Determine the [x, y] coordinate at the center of the cell enclosing the given text.  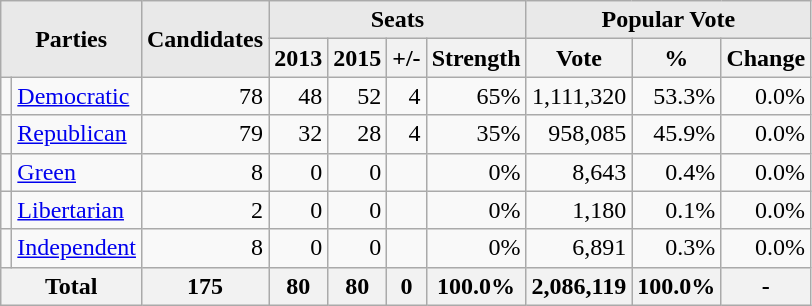
32 [298, 134]
1,180 [579, 210]
53.3% [676, 96]
Republican [77, 134]
35% [476, 134]
79 [204, 134]
Parties [72, 39]
0.4% [676, 172]
2015 [358, 58]
Candidates [204, 39]
Popular Vote [668, 20]
Vote [579, 58]
6,891 [579, 248]
- [766, 286]
65% [476, 96]
175 [204, 286]
2013 [298, 58]
52 [358, 96]
% [676, 58]
+/- [406, 58]
0.1% [676, 210]
Change [766, 58]
28 [358, 134]
45.9% [676, 134]
Green [77, 172]
78 [204, 96]
2,086,119 [579, 286]
48 [298, 96]
Libertarian [77, 210]
Seats [398, 20]
2 [204, 210]
1,111,320 [579, 96]
958,085 [579, 134]
8,643 [579, 172]
Democratic [77, 96]
Total [72, 286]
Strength [476, 58]
Independent [77, 248]
0.3% [676, 248]
